Provide the [x, y] coordinate of the cell's center where the given text is located.  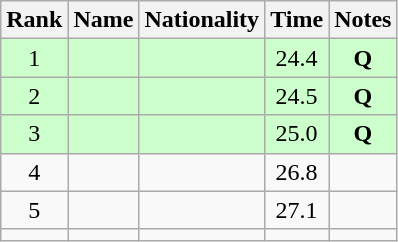
26.8 [297, 172]
4 [34, 172]
Name [104, 20]
1 [34, 58]
Rank [34, 20]
24.4 [297, 58]
Time [297, 20]
27.1 [297, 210]
Nationality [202, 20]
2 [34, 96]
5 [34, 210]
24.5 [297, 96]
Notes [363, 20]
25.0 [297, 134]
3 [34, 134]
